Provide the [X, Y] coordinate of the cell's center where the given text is located.  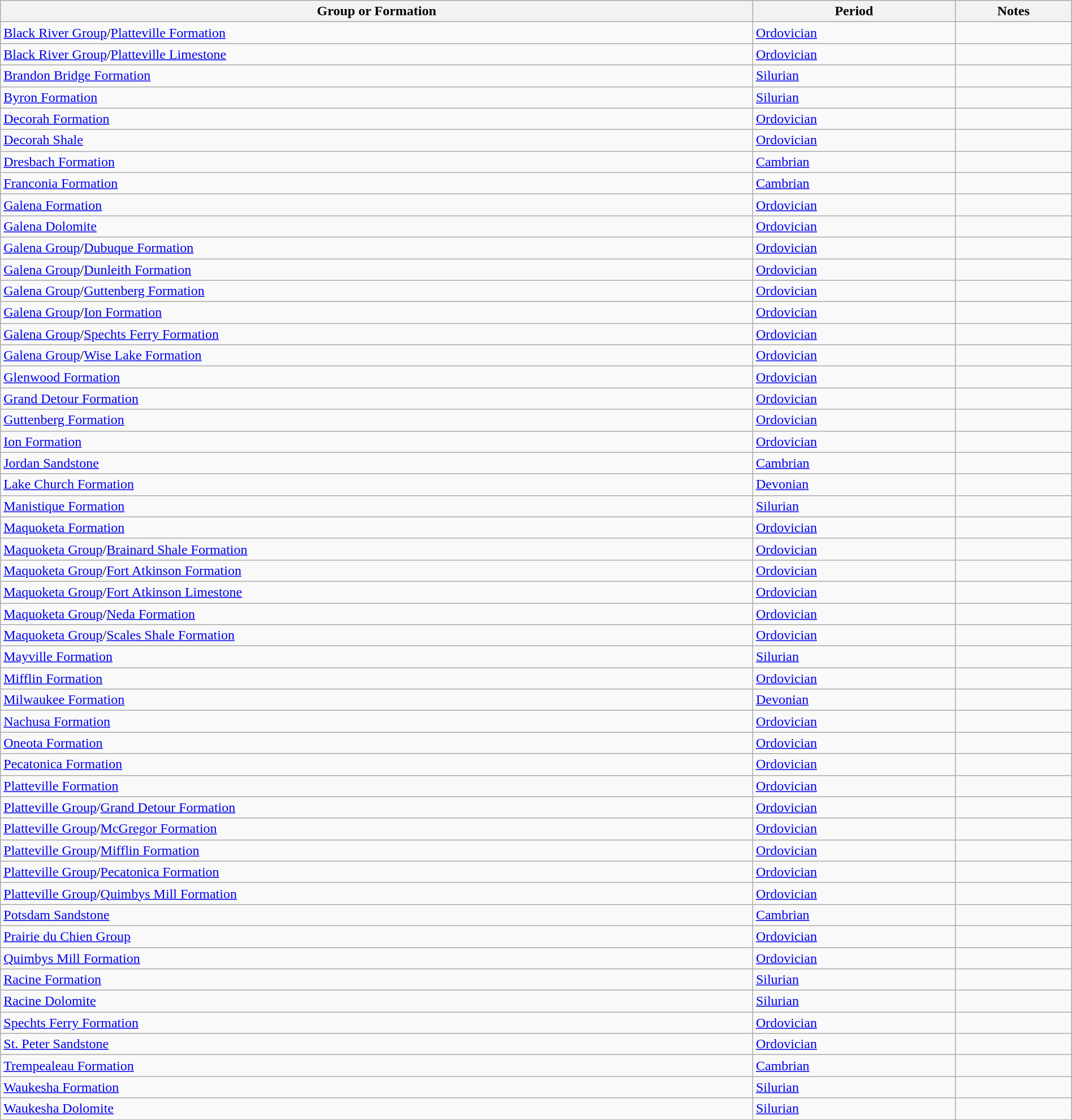
Maquoketa Group/Brainard Shale Formation [377, 549]
Lake Church Formation [377, 485]
Platteville Group/Grand Detour Formation [377, 807]
St. Peter Sandstone [377, 1044]
Racine Dolomite [377, 1001]
Decorah Shale [377, 140]
Nachusa Formation [377, 721]
Maquoketa Formation [377, 527]
Decorah Formation [377, 119]
Platteville Formation [377, 786]
Spechts Ferry Formation [377, 1023]
Galena Formation [377, 205]
Black River Group/Platteville Limestone [377, 54]
Brandon Bridge Formation [377, 76]
Maquoketa Group/Fort Atkinson Limestone [377, 592]
Oneota Formation [377, 743]
Galena Group/Dubuque Formation [377, 248]
Quimbys Mill Formation [377, 958]
Pecatonica Formation [377, 764]
Grand Detour Formation [377, 399]
Guttenberg Formation [377, 420]
Galena Group/Spechts Ferry Formation [377, 334]
Prairie du Chien Group [377, 936]
Maquoketa Group/Scales Shale Formation [377, 635]
Platteville Group/Pecatonica Formation [377, 872]
Byron Formation [377, 97]
Platteville Group/Mifflin Formation [377, 850]
Galena Group/Ion Formation [377, 313]
Galena Dolomite [377, 226]
Dresbach Formation [377, 162]
Milwaukee Formation [377, 700]
Racine Formation [377, 980]
Group or Formation [377, 11]
Platteville Group/McGregor Formation [377, 829]
Black River Group/Platteville Formation [377, 33]
Mayville Formation [377, 657]
Manistique Formation [377, 506]
Galena Group/Guttenberg Formation [377, 291]
Galena Group/Dunleith Formation [377, 270]
Franconia Formation [377, 183]
Glenwood Formation [377, 377]
Platteville Group/Quimbys Mill Formation [377, 893]
Notes [1013, 11]
Waukesha Formation [377, 1087]
Maquoketa Group/Neda Formation [377, 613]
Jordan Sandstone [377, 463]
Ion Formation [377, 442]
Waukesha Dolomite [377, 1109]
Trempealeau Formation [377, 1066]
Galena Group/Wise Lake Formation [377, 356]
Mifflin Formation [377, 678]
Potsdam Sandstone [377, 915]
Maquoketa Group/Fort Atkinson Formation [377, 570]
Period [854, 11]
